Identify which cell holds the provided text, then report its [X, Y] central coordinate. 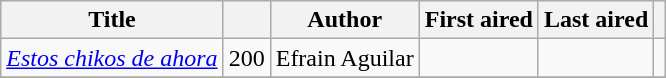
Author [344, 20]
200 [246, 58]
Last aired [596, 20]
Title [112, 20]
First aired [478, 20]
Efrain Aguilar [344, 58]
Estos chikos de ahora [112, 58]
